Identify which cell holds the provided text, then report its [x, y] central coordinate. 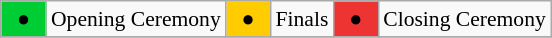
Opening Ceremony [136, 19]
Closing Ceremony [464, 19]
Finals [302, 19]
